Capture the cell that displays the provided text and extract its (X, Y) central coordinate. 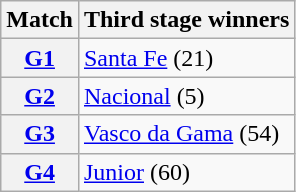
G3 (40, 134)
Vasco da Gama (54) (186, 134)
Junior (60) (186, 172)
Nacional (5) (186, 96)
G4 (40, 172)
G1 (40, 58)
G2 (40, 96)
Santa Fe (21) (186, 58)
Third stage winners (186, 20)
Match (40, 20)
